Provide the (x, y) coordinate of the cell's center where the given text is located.  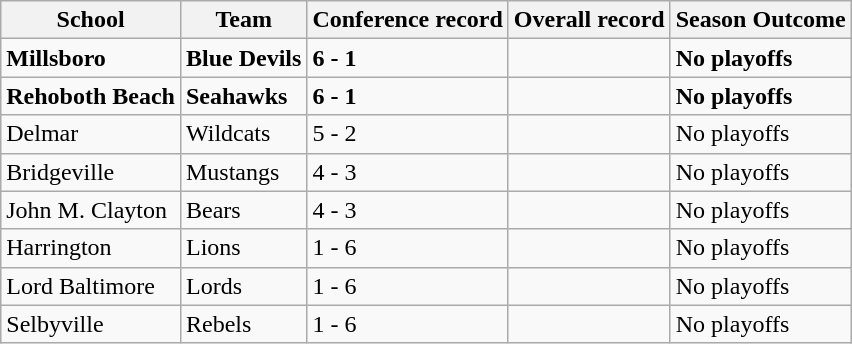
Blue Devils (243, 58)
School (91, 20)
Lions (243, 248)
Delmar (91, 134)
5 - 2 (408, 134)
Rehoboth Beach (91, 96)
Overall record (589, 20)
Selbyville (91, 324)
Millsboro (91, 58)
Lords (243, 286)
John M. Clayton (91, 210)
Lord Baltimore (91, 286)
Conference record (408, 20)
Bridgeville (91, 172)
Rebels (243, 324)
Wildcats (243, 134)
Bears (243, 210)
Mustangs (243, 172)
Harrington (91, 248)
Seahawks (243, 96)
Season Outcome (760, 20)
Team (243, 20)
